Find where the given text appears and provide that cell's center as (X, Y) coordinate. 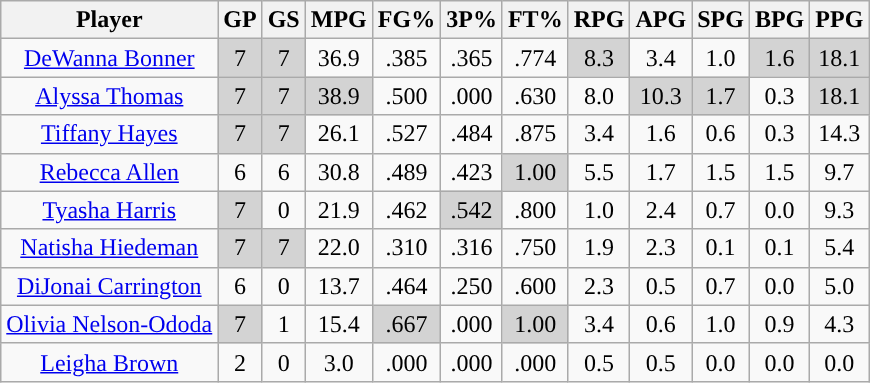
22.0 (338, 248)
14.3 (840, 134)
RPG (599, 20)
Leigha Brown (110, 362)
30.8 (338, 172)
FT% (535, 20)
4.3 (840, 324)
.542 (472, 210)
SPG (721, 20)
.462 (406, 210)
26.1 (338, 134)
9.7 (840, 172)
.774 (535, 58)
.316 (472, 248)
2.4 (661, 210)
.500 (406, 96)
GS (284, 20)
0.9 (779, 324)
.600 (535, 286)
5.5 (599, 172)
DeWanna Bonner (110, 58)
Alyssa Thomas (110, 96)
Rebecca Allen (110, 172)
15.4 (338, 324)
36.9 (338, 58)
38.9 (338, 96)
5.4 (840, 248)
.750 (535, 248)
.875 (535, 134)
.800 (535, 210)
.489 (406, 172)
Tyasha Harris (110, 210)
.667 (406, 324)
13.7 (338, 286)
Tiffany Hayes (110, 134)
APG (661, 20)
.310 (406, 248)
21.9 (338, 210)
DiJonai Carrington (110, 286)
3.0 (338, 362)
BPG (779, 20)
1 (284, 324)
Olivia Nelson-Ododa (110, 324)
.385 (406, 58)
2 (240, 362)
.484 (472, 134)
1.9 (599, 248)
8.0 (599, 96)
5.0 (840, 286)
PPG (840, 20)
Natisha Hiedeman (110, 248)
9.3 (840, 210)
.464 (406, 286)
10.3 (661, 96)
.527 (406, 134)
.365 (472, 58)
MPG (338, 20)
3P% (472, 20)
GP (240, 20)
8.3 (599, 58)
.423 (472, 172)
.630 (535, 96)
Player (110, 20)
.250 (472, 286)
FG% (406, 20)
